Return the [X, Y] coordinate for the center point of the cell that contains the specified text.  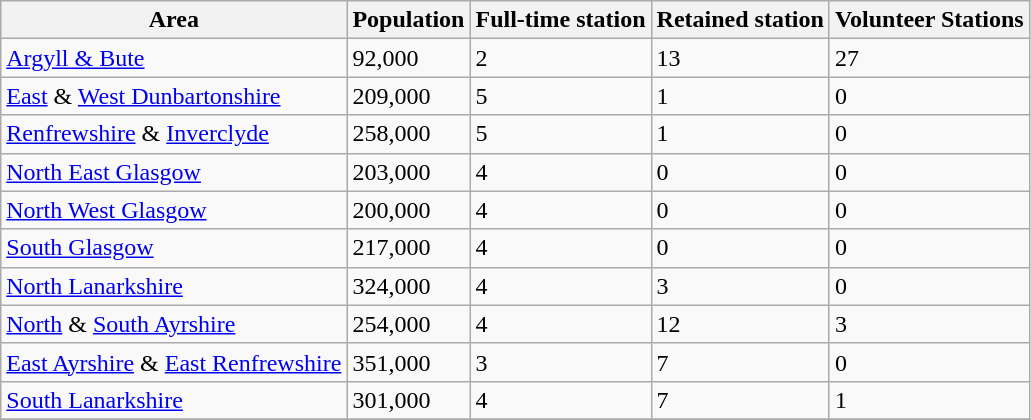
Full-time station [560, 20]
South Glasgow [174, 248]
Population [408, 20]
North West Glasgow [174, 210]
13 [740, 58]
Argyll & Bute [174, 58]
Volunteer Stations [929, 20]
12 [740, 324]
301,000 [408, 400]
North Lanarkshire [174, 286]
Retained station [740, 20]
Renfrewshire & Inverclyde [174, 134]
217,000 [408, 248]
East & West Dunbartonshire [174, 96]
South Lanarkshire [174, 400]
East Ayrshire & East Renfrewshire [174, 362]
203,000 [408, 172]
Area [174, 20]
North East Glasgow [174, 172]
200,000 [408, 210]
27 [929, 58]
92,000 [408, 58]
351,000 [408, 362]
North & South Ayrshire [174, 324]
209,000 [408, 96]
324,000 [408, 286]
258,000 [408, 134]
254,000 [408, 324]
2 [560, 58]
